Output the (X, Y) coordinate of the center of the cell containing the given text.  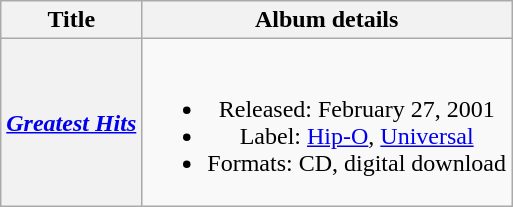
Album details (327, 20)
Title (72, 20)
Greatest Hits (72, 122)
Released: February 27, 2001Label: Hip-O, UniversalFormats: CD, digital download (327, 122)
